Locate the cell with the specified text and output its [x, y] center coordinate. 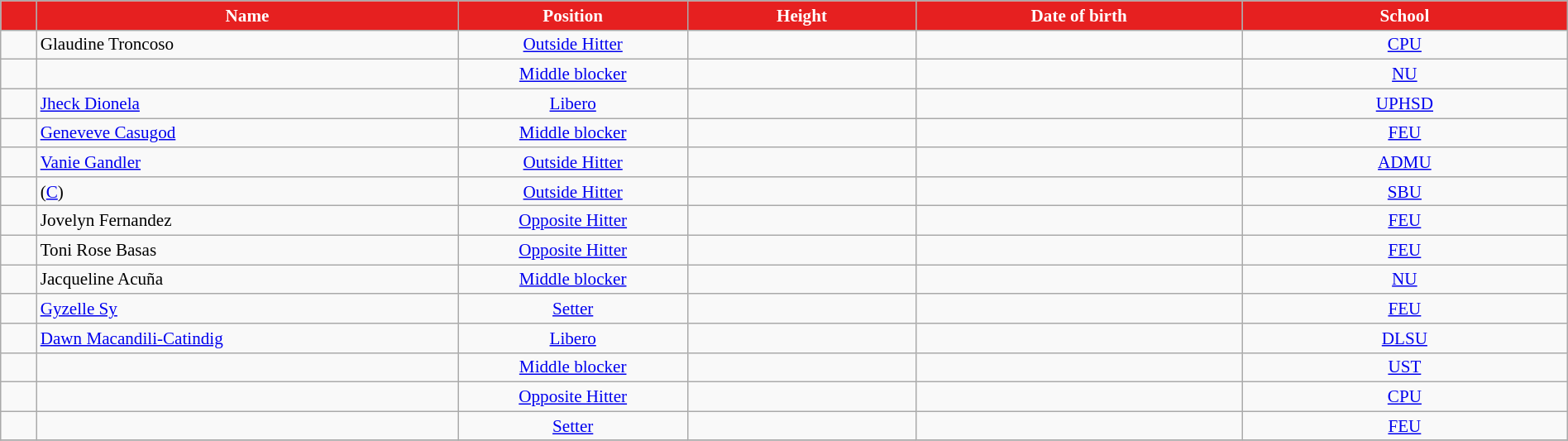
DLSU [1405, 338]
Height [802, 15]
(C) [248, 190]
ADMU [1405, 162]
Toni Rose Basas [248, 250]
Date of birth [1079, 15]
UPHSD [1405, 103]
Geneveve Casugod [248, 132]
Glaudine Troncoso [248, 45]
Gyzelle Sy [248, 308]
Name [248, 15]
SBU [1405, 190]
UST [1405, 367]
Jovelyn Fernandez [248, 220]
Jheck Dionela [248, 103]
Position [572, 15]
Jacqueline Acuña [248, 280]
Dawn Macandili-Catindig [248, 338]
Vanie Gandler [248, 162]
School [1405, 15]
